Search for the cell housing the specified text and yield its (x, y) center coordinate. 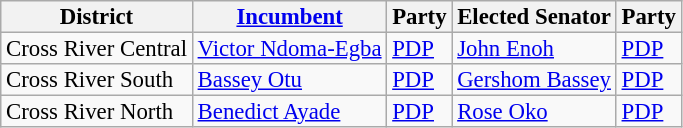
District (97, 17)
Benedict Ayade (290, 112)
Cross River South (97, 80)
Elected Senator (534, 17)
Gershom Bassey (534, 80)
Bassey Otu (290, 80)
Cross River North (97, 112)
Rose Oko (534, 112)
John Enoh (534, 49)
Incumbent (290, 17)
Victor Ndoma-Egba (290, 49)
Cross River Central (97, 49)
